For the text-containing cell, return its midpoint in (x, y) coordinate format. 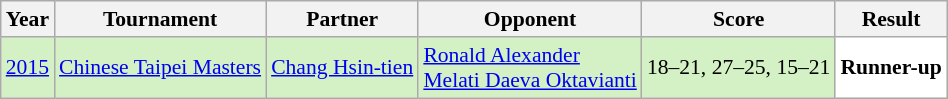
Year (28, 19)
Result (890, 19)
Partner (342, 19)
Score (739, 19)
2015 (28, 68)
18–21, 27–25, 15–21 (739, 68)
Tournament (160, 19)
Chinese Taipei Masters (160, 68)
Ronald Alexander Melati Daeva Oktavianti (530, 68)
Opponent (530, 19)
Runner-up (890, 68)
Chang Hsin-tien (342, 68)
